Find where the given text appears and provide that cell's center as (x, y) coordinate. 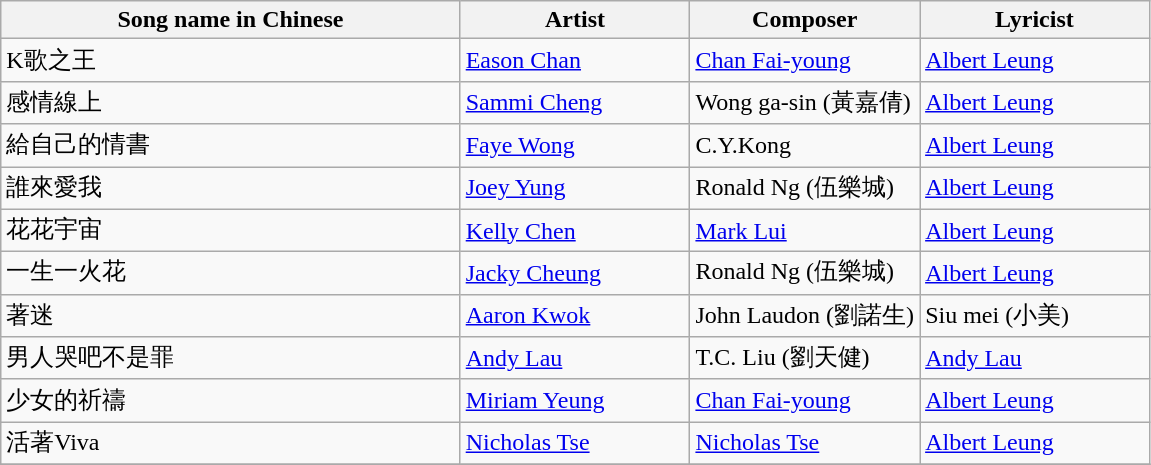
給自己的情書 (230, 146)
John Laudon (劉諾生) (805, 316)
Sammi Cheng (575, 102)
活著Viva (230, 444)
Faye Wong (575, 146)
Jacky Cheung (575, 274)
Kelly Chen (575, 230)
Miriam Yeung (575, 400)
Song name in Chinese (230, 20)
少女的祈禱 (230, 400)
一生一火花 (230, 274)
著迷 (230, 316)
Mark Lui (805, 230)
C.Y.Kong (805, 146)
Wong ga-sin (黃嘉倩) (805, 102)
男人哭吧不是罪 (230, 358)
K歌之王 (230, 60)
Eason Chan (575, 60)
Joey Yung (575, 188)
感情線上 (230, 102)
花花宇宙 (230, 230)
誰來愛我 (230, 188)
Composer (805, 20)
Siu mei (小美) (1035, 316)
Lyricist (1035, 20)
Artist (575, 20)
Aaron Kwok (575, 316)
T.C. Liu (劉天健) (805, 358)
